Scan for the cell matching the given text and deliver its (X, Y) coordinate at center. 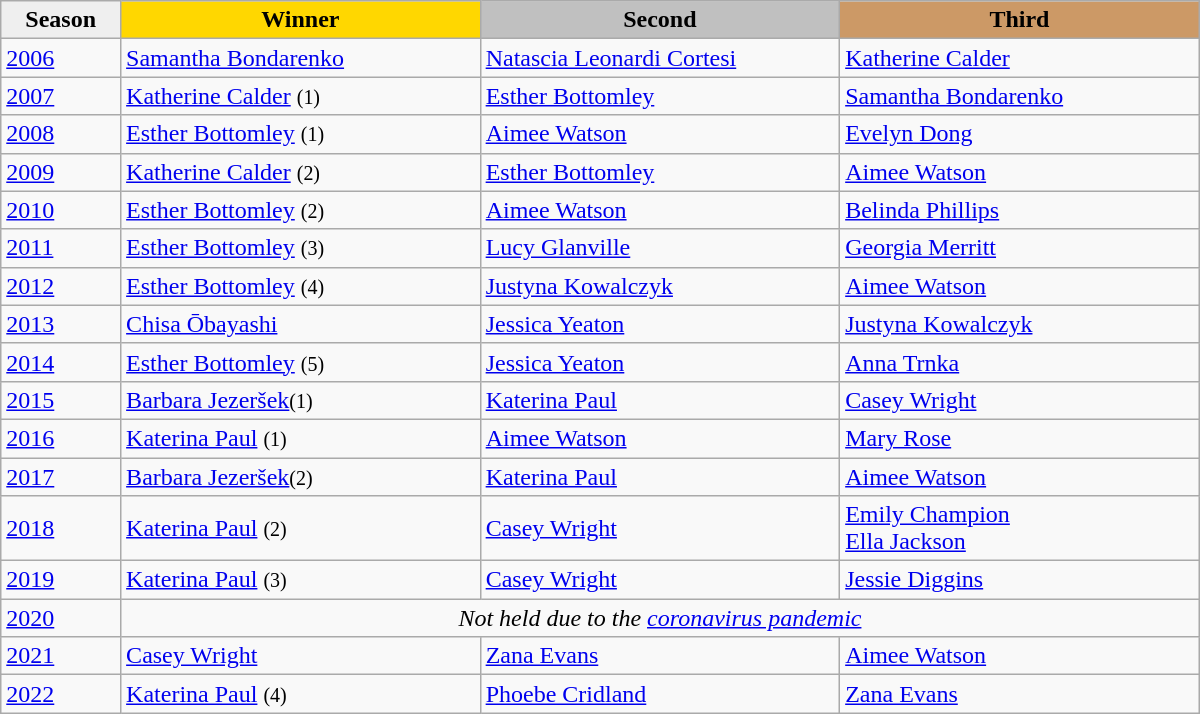
Esther Bottomley (2) (301, 210)
Winner (301, 20)
Anna Trnka (1020, 362)
2009 (61, 172)
2014 (61, 362)
2019 (61, 580)
Esther Bottomley (1) (301, 134)
2017 (61, 477)
Season (61, 20)
Katerina Paul (1) (301, 438)
Katherine Calder (2) (301, 172)
Natascia Leonardi Cortesi (660, 58)
2021 (61, 656)
Mary Rose (1020, 438)
2010 (61, 210)
2016 (61, 438)
2018 (61, 528)
Barbara Jezeršek(2) (301, 477)
2020 (61, 618)
Belinda Phillips (1020, 210)
Katherine Calder (1) (301, 96)
Chisa Ōbayashi (301, 324)
Third (1020, 20)
Esther Bottomley (4) (301, 286)
Evelyn Dong (1020, 134)
2012 (61, 286)
2006 (61, 58)
Georgia Merritt (1020, 248)
Katherine Calder (1020, 58)
2007 (61, 96)
Emily Champion Ella Jackson (1020, 528)
Katerina Paul (4) (301, 694)
2022 (61, 694)
Barbara Jezeršek(1) (301, 400)
Not held due to the coronavirus pandemic (660, 618)
2015 (61, 400)
Second (660, 20)
Katerina Paul (3) (301, 580)
2008 (61, 134)
2013 (61, 324)
Esther Bottomley (5) (301, 362)
2011 (61, 248)
Phoebe Cridland (660, 694)
Esther Bottomley (3) (301, 248)
Katerina Paul (2) (301, 528)
Lucy Glanville (660, 248)
Jessie Diggins (1020, 580)
